Return the [X, Y] coordinate for the center point of the cell that contains the specified text.  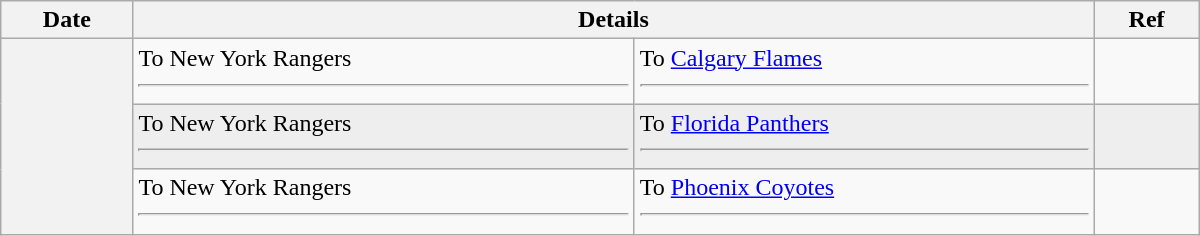
Date [67, 20]
To Phoenix Coyotes [864, 202]
Details [614, 20]
To Florida Panthers [864, 136]
Ref [1146, 20]
To Calgary Flames [864, 72]
